Determine the [x, y] coordinate at the center of the cell enclosing the given text.  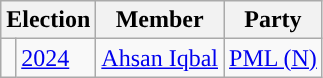
Member [160, 20]
Ahsan Iqbal [160, 58]
Election [48, 20]
PML (N) [274, 58]
2024 [56, 58]
Party [274, 20]
